Detect which cell encompasses the target text, then output its (x, y) center coordinate. 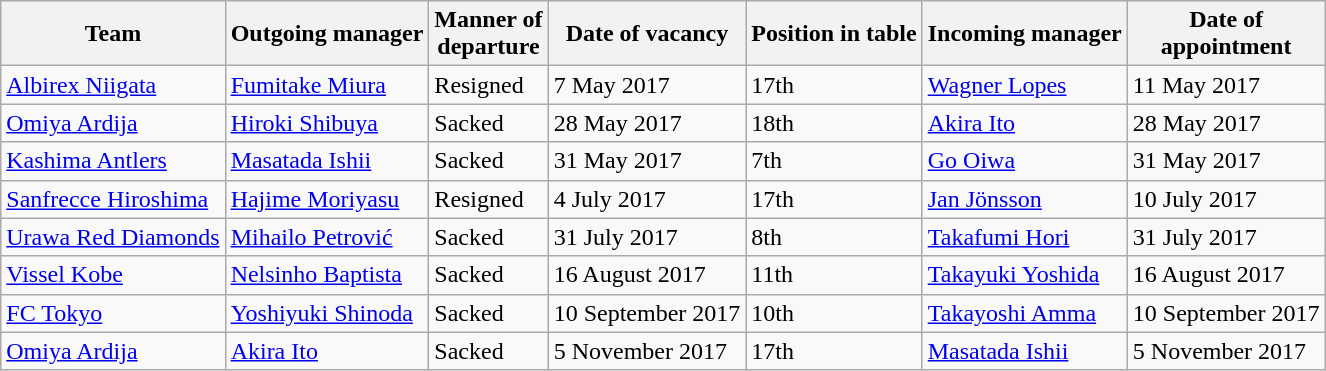
Vissel Kobe (113, 275)
Hiroki Shibuya (327, 123)
Manner ofdeparture (488, 34)
Incoming manager (1024, 34)
FC Tokyo (113, 313)
Date ofappointment (1226, 34)
Takayoshi Amma (1024, 313)
Yoshiyuki Shinoda (327, 313)
10 July 2017 (1226, 199)
7 May 2017 (647, 85)
Wagner Lopes (1024, 85)
Sanfrecce Hiroshima (113, 199)
Hajime Moriyasu (327, 199)
Nelsinho Baptista (327, 275)
Mihailo Petrović (327, 237)
11th (834, 275)
10th (834, 313)
Kashima Antlers (113, 161)
Albirex Niigata (113, 85)
Takafumi Hori (1024, 237)
Fumitake Miura (327, 85)
18th (834, 123)
Jan Jönsson (1024, 199)
Urawa Red Diamonds (113, 237)
Outgoing manager (327, 34)
8th (834, 237)
11 May 2017 (1226, 85)
Position in table (834, 34)
Team (113, 34)
4 July 2017 (647, 199)
Date of vacancy (647, 34)
Go Oiwa (1024, 161)
Takayuki Yoshida (1024, 275)
7th (834, 161)
